Provide the [X, Y] coordinate of the cell's center where the given text is located.  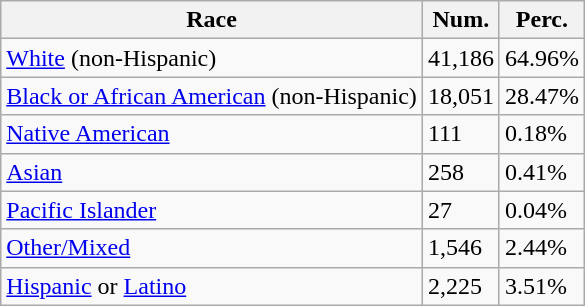
Pacific Islander [212, 210]
41,186 [460, 58]
258 [460, 172]
27 [460, 210]
3.51% [542, 286]
Num. [460, 20]
Native American [212, 134]
18,051 [460, 96]
Asian [212, 172]
1,546 [460, 248]
0.18% [542, 134]
0.04% [542, 210]
64.96% [542, 58]
Black or African American (non-Hispanic) [212, 96]
2,225 [460, 286]
White (non-Hispanic) [212, 58]
Hispanic or Latino [212, 286]
Perc. [542, 20]
Race [212, 20]
2.44% [542, 248]
111 [460, 134]
0.41% [542, 172]
Other/Mixed [212, 248]
28.47% [542, 96]
